Return the (X, Y) coordinate for the center point of the cell that contains the specified text.  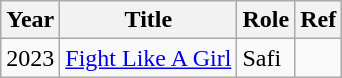
Safi (266, 58)
Title (148, 20)
Ref (318, 20)
2023 (30, 58)
Fight Like A Girl (148, 58)
Role (266, 20)
Year (30, 20)
